Locate the cell with the specified text and output its [x, y] center coordinate. 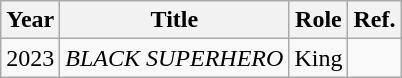
King [318, 58]
Title [174, 20]
Year [30, 20]
2023 [30, 58]
Ref. [374, 20]
BLACK SUPERHERO [174, 58]
Role [318, 20]
